Provide the [X, Y] coordinate of the cell's center where the given text is located.  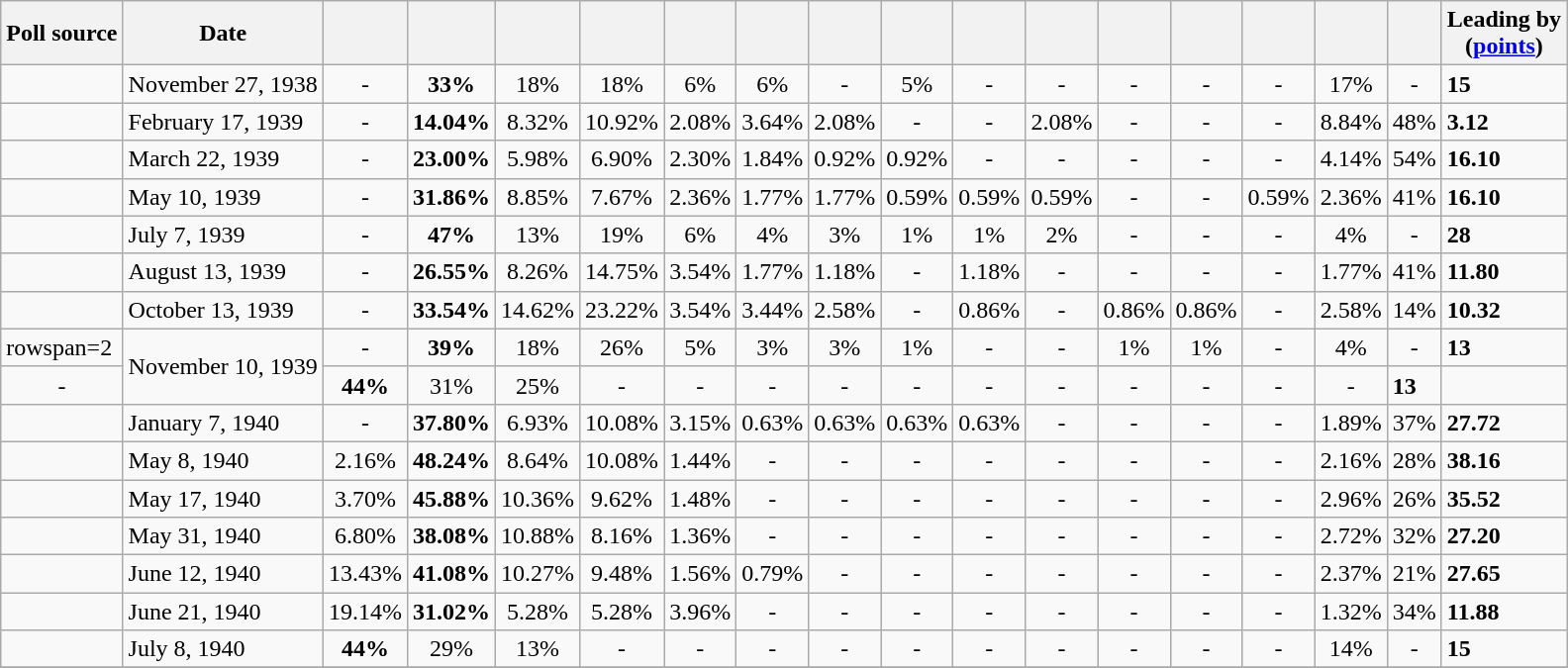
27.20 [1504, 536]
March 22, 1939 [223, 159]
Leading by(points) [1504, 34]
February 17, 1939 [223, 122]
47% [451, 235]
33% [451, 84]
5.98% [539, 159]
1.32% [1350, 612]
May 31, 1940 [223, 536]
11.88 [1504, 612]
29% [451, 649]
10.36% [539, 498]
31.02% [451, 612]
27.72 [1504, 423]
2.30% [701, 159]
3.44% [772, 310]
28 [1504, 235]
13.43% [364, 574]
8.64% [539, 460]
10.92% [622, 122]
3.70% [364, 498]
25% [539, 385]
6.93% [539, 423]
2.37% [1350, 574]
19.14% [364, 612]
1.36% [701, 536]
2.72% [1350, 536]
37% [1414, 423]
August 13, 1939 [223, 272]
0.79% [772, 574]
8.85% [539, 197]
14.62% [539, 310]
1.84% [772, 159]
41.08% [451, 574]
6.80% [364, 536]
9.62% [622, 498]
23.00% [451, 159]
November 10, 1939 [223, 366]
6.90% [622, 159]
3.96% [701, 612]
1.56% [701, 574]
48% [1414, 122]
2.96% [1350, 498]
10.32 [1504, 310]
9.48% [622, 574]
11.80 [1504, 272]
2% [1061, 235]
34% [1414, 612]
17% [1350, 84]
May 8, 1940 [223, 460]
14.75% [622, 272]
8.32% [539, 122]
7.67% [622, 197]
8.16% [622, 536]
21% [1414, 574]
38.16 [1504, 460]
10.27% [539, 574]
1.89% [1350, 423]
November 27, 1938 [223, 84]
10.88% [539, 536]
19% [622, 235]
54% [1414, 159]
3.15% [701, 423]
8.26% [539, 272]
35.52 [1504, 498]
October 13, 1939 [223, 310]
July 7, 1939 [223, 235]
38.08% [451, 536]
3.12 [1504, 122]
May 17, 1940 [223, 498]
37.80% [451, 423]
33.54% [451, 310]
May 10, 1939 [223, 197]
31% [451, 385]
26.55% [451, 272]
32% [1414, 536]
48.24% [451, 460]
1.44% [701, 460]
June 12, 1940 [223, 574]
31.86% [451, 197]
Poll source [61, 34]
23.22% [622, 310]
June 21, 1940 [223, 612]
January 7, 1940 [223, 423]
27.65 [1504, 574]
July 8, 1940 [223, 649]
3.64% [772, 122]
45.88% [451, 498]
14.04% [451, 122]
8.84% [1350, 122]
rowspan=2 [61, 347]
1.48% [701, 498]
Date [223, 34]
39% [451, 347]
28% [1414, 460]
4.14% [1350, 159]
